Return the (X, Y) coordinate for the center point of the cell that contains the specified text.  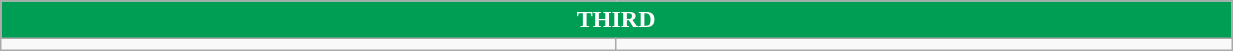
THIRD (616, 20)
